From the cell containing the given text, extract its center point as (x, y) coordinate. 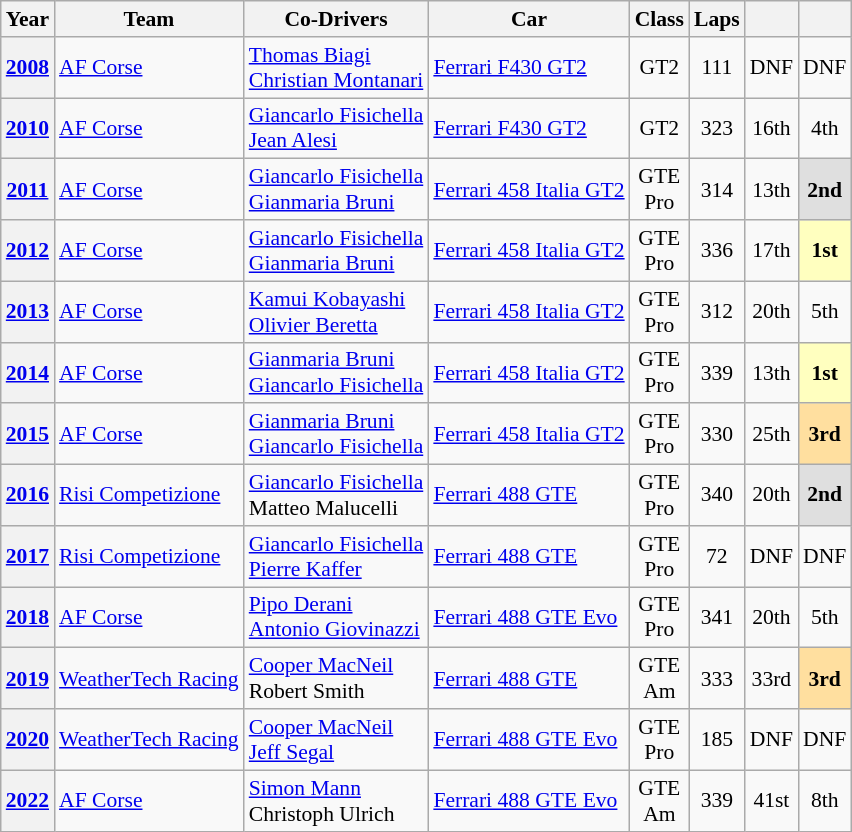
Kamui Kobayashi Olivier Beretta (336, 312)
312 (717, 312)
41st (772, 800)
336 (717, 250)
Laps (717, 19)
16th (772, 128)
340 (717, 496)
Car (528, 19)
4th (824, 128)
333 (717, 678)
33rd (772, 678)
2013 (28, 312)
Thomas Biagi Christian Montanari (336, 68)
2022 (28, 800)
Giancarlo Fisichella Jean Alesi (336, 128)
330 (717, 434)
2015 (28, 434)
8th (824, 800)
341 (717, 618)
2008 (28, 68)
2012 (28, 250)
Giancarlo Fisichella Matteo Malucelli (336, 496)
2017 (28, 556)
Year (28, 19)
323 (717, 128)
25th (772, 434)
Cooper MacNeil Robert Smith (336, 678)
111 (717, 68)
2011 (28, 190)
2010 (28, 128)
Class (660, 19)
314 (717, 190)
2019 (28, 678)
Team (149, 19)
Simon Mann Christoph Ulrich (336, 800)
2020 (28, 740)
185 (717, 740)
Pipo Derani Antonio Giovinazzi (336, 618)
17th (772, 250)
Giancarlo Fisichella Pierre Kaffer (336, 556)
72 (717, 556)
Co-Drivers (336, 19)
2016 (28, 496)
2018 (28, 618)
Cooper MacNeil Jeff Segal (336, 740)
2014 (28, 372)
